Detect which cell encompasses the target text, then output its (X, Y) center coordinate. 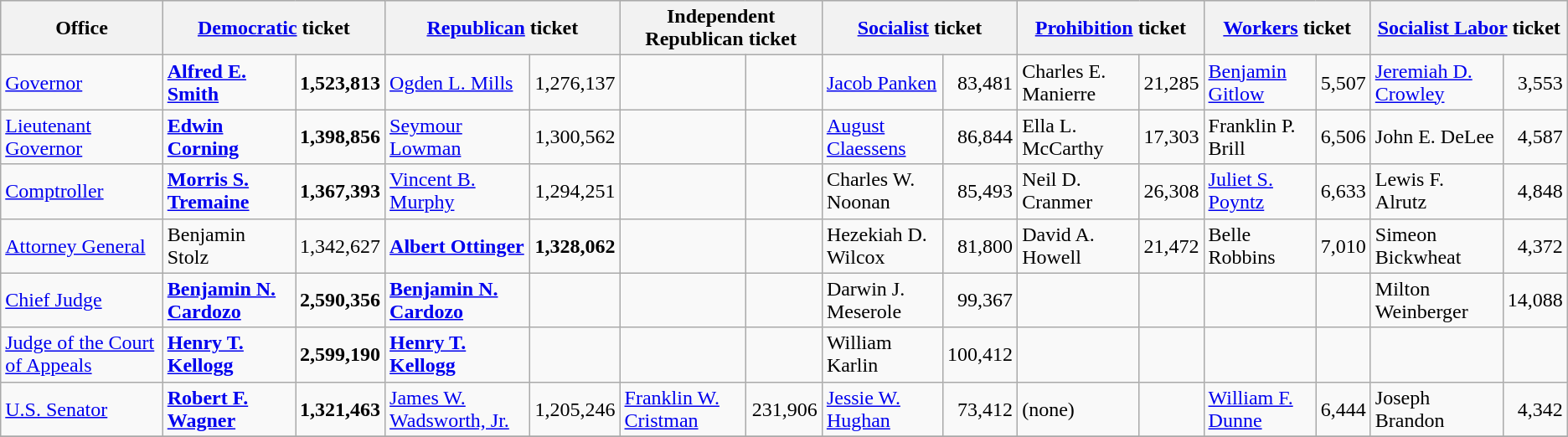
Seymour Lowman (457, 137)
1,398,856 (340, 137)
4,372 (1534, 246)
Alfred E. Smith (229, 82)
73,412 (980, 409)
1,276,137 (575, 82)
1,205,246 (575, 409)
1,367,393 (340, 191)
86,844 (980, 137)
Socialist Labor ticket (1469, 28)
7,010 (1344, 246)
Lieutenant Governor (82, 137)
Darwin J. Meserole (882, 300)
John E. DeLee (1436, 137)
1,342,627 (340, 246)
4,848 (1534, 191)
Benjamin Gitlow (1260, 82)
17,303 (1171, 137)
William Karlin (882, 355)
Neil D. Cranmer (1079, 191)
4,342 (1534, 409)
Jeremiah D. Crowley (1436, 82)
231,906 (784, 409)
Benjamin Stolz (229, 246)
August Claessens (882, 137)
Workers ticket (1287, 28)
5,507 (1344, 82)
1,328,062 (575, 246)
81,800 (980, 246)
Governor (82, 82)
2,599,190 (340, 355)
3,553 (1534, 82)
Lewis F. Alrutz (1436, 191)
Comptroller (82, 191)
85,493 (980, 191)
1,300,562 (575, 137)
Juliet S. Poyntz (1260, 191)
6,506 (1344, 137)
James W. Wadsworth, Jr. (457, 409)
4,587 (1534, 137)
Ogden L. Mills (457, 82)
26,308 (1171, 191)
14,088 (1534, 300)
Morris S. Tremaine (229, 191)
Vincent B. Murphy (457, 191)
Democratic ticket (273, 28)
Socialist ticket (920, 28)
Republican ticket (503, 28)
1,321,463 (340, 409)
(none) (1079, 409)
Judge of the Court of Appeals (82, 355)
Office (82, 28)
Chief Judge (82, 300)
1,294,251 (575, 191)
6,633 (1344, 191)
21,285 (1171, 82)
U.S. Senator (82, 409)
Jacob Panken (882, 82)
Milton Weinberger (1436, 300)
Independent Republican ticket (720, 28)
Franklin P. Brill (1260, 137)
Edwin Corning (229, 137)
Joseph Brandon (1436, 409)
Charles E. Manierre (1079, 82)
Charles W. Noonan (882, 191)
Belle Robbins (1260, 246)
William F. Dunne (1260, 409)
David A. Howell (1079, 246)
83,481 (980, 82)
Attorney General (82, 246)
Prohibition ticket (1111, 28)
Franklin W. Cristman (683, 409)
Albert Ottinger (457, 246)
Ella L. McCarthy (1079, 137)
1,523,813 (340, 82)
6,444 (1344, 409)
Robert F. Wagner (229, 409)
99,367 (980, 300)
100,412 (980, 355)
21,472 (1171, 246)
2,590,356 (340, 300)
Hezekiah D. Wilcox (882, 246)
Jessie W. Hughan (882, 409)
Simeon Bickwheat (1436, 246)
